Extract the (x, y) coordinate from the center of the cell holding the provided text.  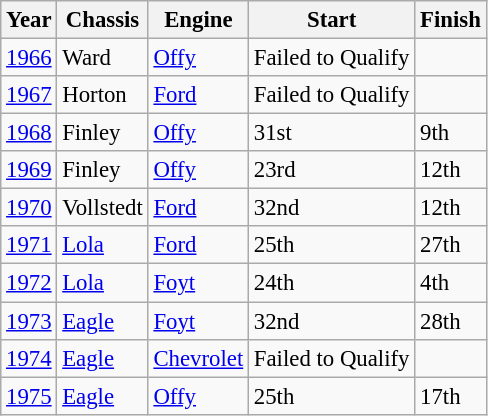
Start (332, 20)
Vollstedt (102, 208)
31st (332, 133)
9th (450, 133)
23rd (332, 170)
4th (450, 283)
Engine (198, 20)
17th (450, 396)
Year (29, 20)
Finish (450, 20)
1971 (29, 245)
1968 (29, 133)
Chassis (102, 20)
1970 (29, 208)
1974 (29, 358)
1975 (29, 396)
1973 (29, 321)
24th (332, 283)
28th (450, 321)
27th (450, 245)
Ward (102, 58)
1972 (29, 283)
Horton (102, 95)
1969 (29, 170)
1967 (29, 95)
Chevrolet (198, 358)
1966 (29, 58)
